Return [x, y] of the center of cell containing provided text 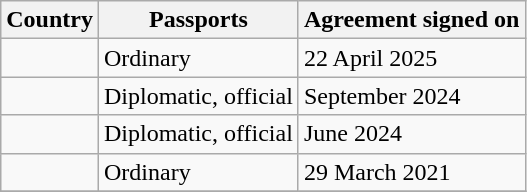
22 April 2025 [412, 58]
Passports [198, 20]
Agreement signed on [412, 20]
Country [50, 20]
29 March 2021 [412, 172]
September 2024 [412, 96]
June 2024 [412, 134]
